Extract the (X, Y) coordinate from the center of the cell holding the provided text.  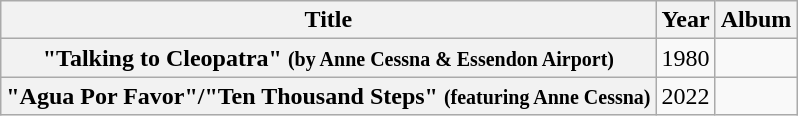
"Agua Por Favor"/"Ten Thousand Steps" (featuring Anne Cessna) (328, 96)
"Talking to Cleopatra" (by Anne Cessna & Essendon Airport) (328, 58)
Album (756, 20)
Title (328, 20)
2022 (686, 96)
1980 (686, 58)
Year (686, 20)
